Identify which cell holds the provided text, then report its (x, y) central coordinate. 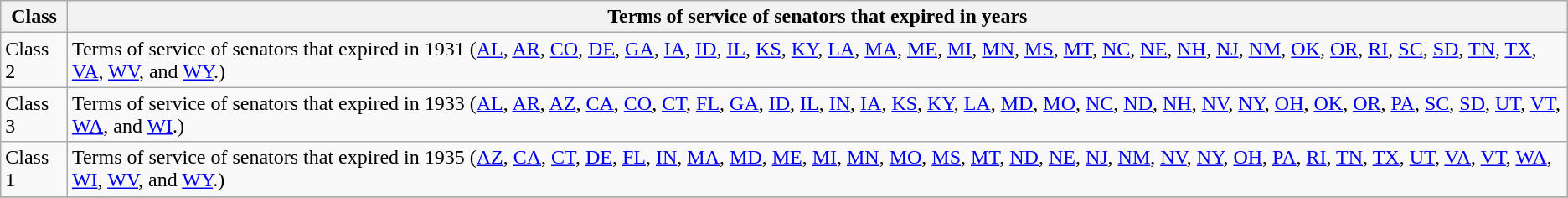
Terms of service of senators that expired in years (818, 17)
Class (34, 17)
Class 2 (34, 60)
Class 1 (34, 169)
Class 3 (34, 114)
